From the cell containing the given text, extract its center point as [X, Y] coordinate. 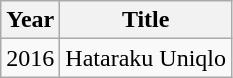
Title [146, 20]
Hataraku Uniqlo [146, 58]
2016 [30, 58]
Year [30, 20]
